Extract the (x, y) coordinate from the center of the cell holding the provided text.  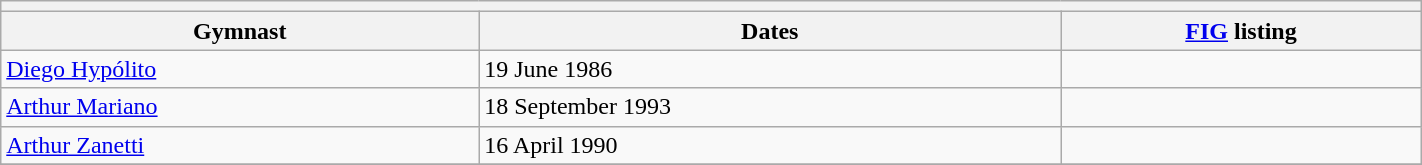
Dates (770, 31)
Arthur Zanetti (240, 145)
FIG listing (1241, 31)
Arthur Mariano (240, 107)
16 April 1990 (770, 145)
19 June 1986 (770, 69)
Diego Hypólito (240, 69)
Gymnast (240, 31)
18 September 1993 (770, 107)
